Determine the [X, Y] coordinate at the center of the cell enclosing the given text.  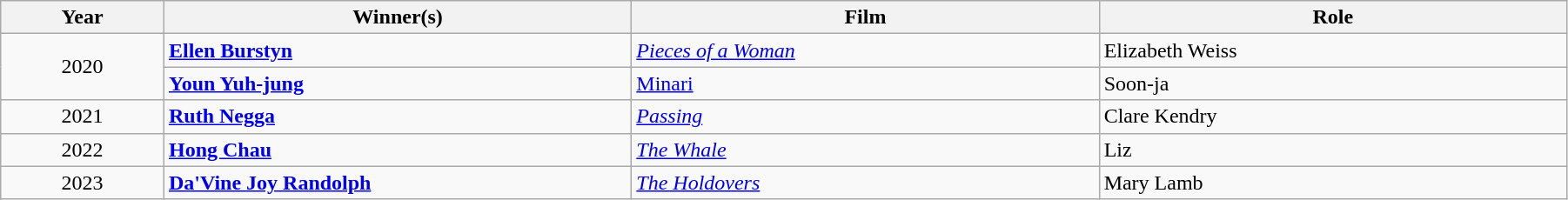
Liz [1333, 150]
Role [1333, 17]
Minari [865, 83]
The Whale [865, 150]
2023 [83, 183]
Film [865, 17]
Elizabeth Weiss [1333, 50]
Year [83, 17]
Da'Vine Joy Randolph [397, 183]
The Holdovers [865, 183]
2022 [83, 150]
Passing [865, 117]
Soon-ja [1333, 83]
Pieces of a Woman [865, 50]
Winner(s) [397, 17]
Mary Lamb [1333, 183]
2021 [83, 117]
Ellen Burstyn [397, 50]
Clare Kendry [1333, 117]
Youn Yuh-jung [397, 83]
Ruth Negga [397, 117]
Hong Chau [397, 150]
2020 [83, 67]
